From the cell containing the given text, extract its center point as [x, y] coordinate. 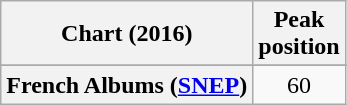
Chart (2016) [127, 34]
Peak position [299, 34]
French Albums (SNEP) [127, 85]
60 [299, 85]
